Find where the given text appears and provide that cell's center as (X, Y) coordinate. 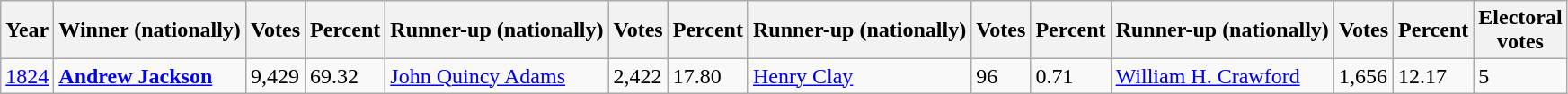
0.71 (1071, 76)
96 (1001, 76)
John Quincy Adams (497, 76)
Henry Clay (859, 76)
1824 (27, 76)
5 (1520, 76)
12.17 (1434, 76)
Year (27, 30)
9,429 (275, 76)
Andrew Jackson (150, 76)
William H. Crawford (1222, 76)
Electoralvotes (1520, 30)
17.80 (708, 76)
69.32 (345, 76)
2,422 (638, 76)
1,656 (1363, 76)
Winner (nationally) (150, 30)
